Output the (x, y) coordinate of the center of the cell containing the given text.  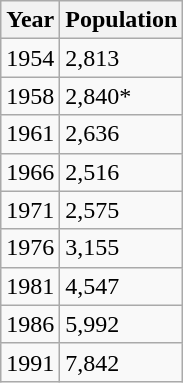
1981 (30, 286)
1976 (30, 248)
5,992 (122, 324)
1958 (30, 96)
2,813 (122, 58)
1971 (30, 210)
4,547 (122, 286)
1966 (30, 172)
1954 (30, 58)
Year (30, 20)
2,575 (122, 210)
1961 (30, 134)
Population (122, 20)
2,516 (122, 172)
1991 (30, 362)
1986 (30, 324)
3,155 (122, 248)
7,842 (122, 362)
2,840* (122, 96)
2,636 (122, 134)
